Detect which cell encompasses the target text, then output its [x, y] center coordinate. 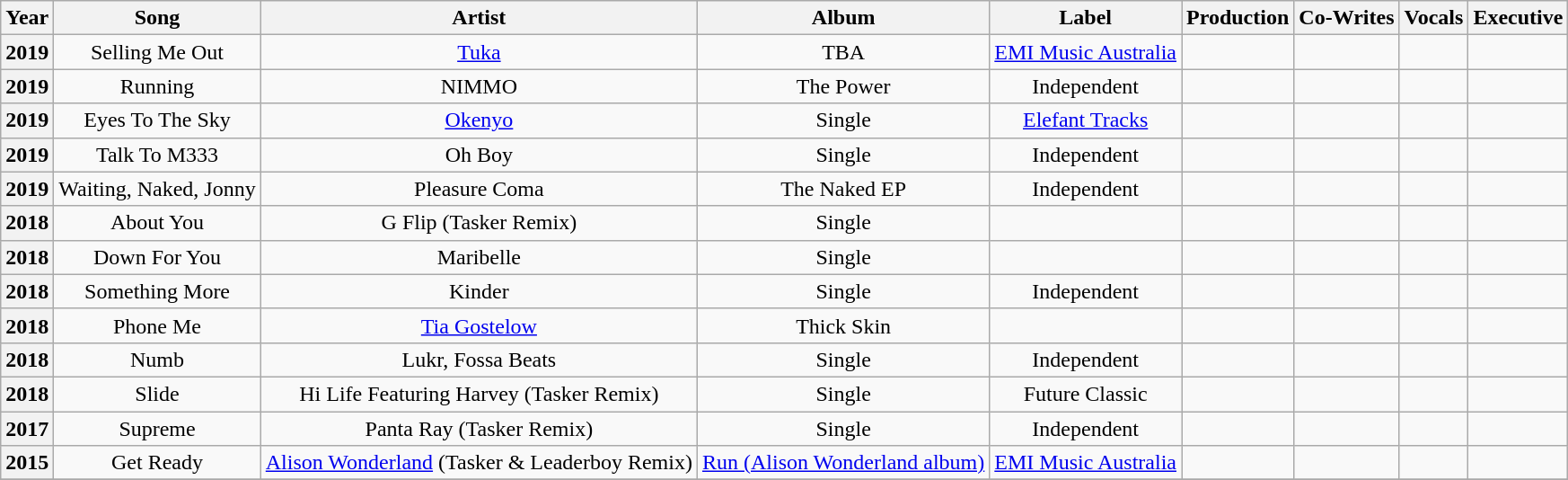
Selling Me Out [157, 52]
Oh Boy [479, 155]
Co-Writes [1347, 18]
Artist [479, 18]
Vocals [1433, 18]
TBA [842, 52]
2015 [27, 463]
The Power [842, 86]
Waiting, Naked, Jonny [157, 189]
Tia Gostelow [479, 325]
Slide [157, 394]
2017 [27, 429]
Future Classic [1086, 394]
G Flip (Tasker Remix) [479, 223]
Okenyo [479, 120]
The Naked EP [842, 189]
Maribelle [479, 257]
Tuka [479, 52]
Running [157, 86]
Song [157, 18]
Supreme [157, 429]
Talk To M333 [157, 155]
Kinder [479, 291]
Numb [157, 360]
Year [27, 18]
Hi Life Featuring Harvey (Tasker Remix) [479, 394]
Album [842, 18]
Get Ready [157, 463]
Lukr, Fossa Beats [479, 360]
NIMMO [479, 86]
Phone Me [157, 325]
Something More [157, 291]
Alison Wonderland (Tasker & Leaderboy Remix) [479, 463]
Run (Alison Wonderland album) [842, 463]
Down For You [157, 257]
Panta Ray (Tasker Remix) [479, 429]
Production [1238, 18]
About You [157, 223]
Label [1086, 18]
Executive [1518, 18]
Thick Skin [842, 325]
Pleasure Coma [479, 189]
Elefant Tracks [1086, 120]
Eyes To The Sky [157, 120]
